Return the [X, Y] coordinate for the center point of the cell that contains the specified text.  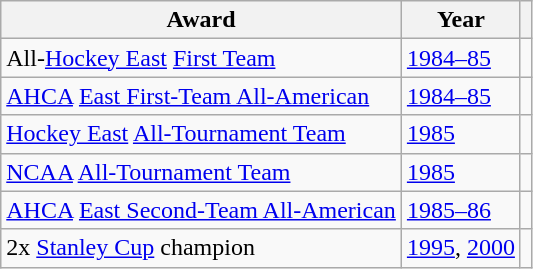
1985–86 [460, 210]
Year [460, 20]
AHCA East First-Team All-American [202, 96]
Award [202, 20]
Hockey East All-Tournament Team [202, 134]
NCAA All-Tournament Team [202, 172]
1995, 2000 [460, 248]
2x Stanley Cup champion [202, 248]
All-Hockey East First Team [202, 58]
AHCA East Second-Team All-American [202, 210]
